Locate the cell with the specified text and output its [x, y] center coordinate. 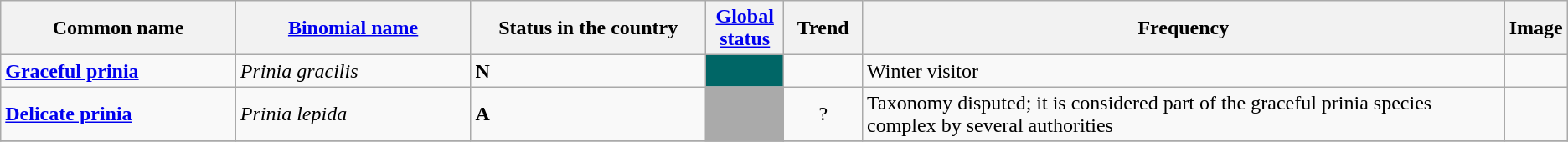
Winter visitor [1183, 71]
Binomial name [353, 28]
Frequency [1183, 28]
Global status [745, 28]
Taxonomy disputed; it is considered part of the graceful prinia species complex by several authorities [1183, 114]
Delicate prinia [119, 114]
A [588, 114]
Prinia gracilis [353, 71]
N [588, 71]
Trend [823, 28]
Common name [119, 28]
Image [1536, 28]
Prinia lepida [353, 114]
Status in the country [588, 28]
Graceful prinia [119, 71]
? [823, 114]
